From the cell containing the given text, extract its center point as [X, Y] coordinate. 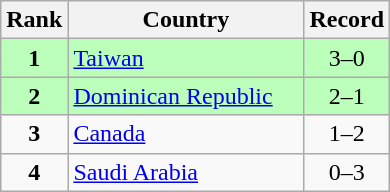
Canada [186, 134]
Taiwan [186, 58]
1 [34, 58]
3 [34, 134]
0–3 [347, 172]
2 [34, 96]
1–2 [347, 134]
2–1 [347, 96]
Record [347, 20]
Rank [34, 20]
3–0 [347, 58]
Saudi Arabia [186, 172]
4 [34, 172]
Country [186, 20]
Dominican Republic [186, 96]
